Capture the cell that displays the provided text and extract its (x, y) central coordinate. 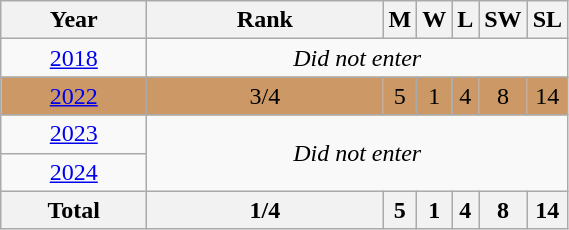
Rank (265, 20)
M (400, 20)
2018 (74, 58)
3/4 (265, 96)
L (466, 20)
SW (503, 20)
SL (547, 20)
1/4 (265, 210)
2022 (74, 96)
Total (74, 210)
W (434, 20)
2024 (74, 172)
2023 (74, 134)
Year (74, 20)
